Provide the [x, y] coordinate of the cell's center where the given text is located.  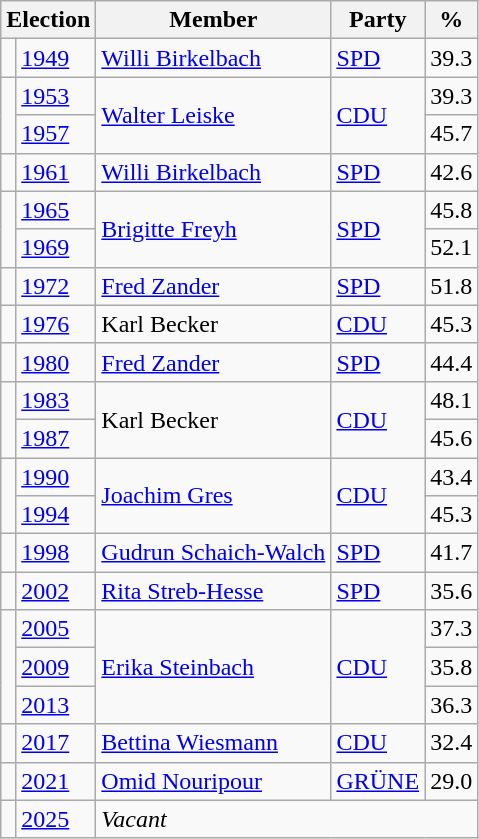
1983 [56, 400]
Election [48, 20]
45.7 [452, 134]
Gudrun Schaich-Walch [214, 553]
Erika Steinbach [214, 667]
1976 [56, 324]
1980 [56, 362]
1994 [56, 515]
Joachim Gres [214, 496]
2017 [56, 743]
41.7 [452, 553]
Party [378, 20]
1957 [56, 134]
Walter Leiske [214, 115]
Brigitte Freyh [214, 229]
2025 [56, 819]
45.6 [452, 438]
45.8 [452, 210]
29.0 [452, 781]
43.4 [452, 477]
2002 [56, 591]
2005 [56, 629]
Rita Streb-Hesse [214, 591]
1972 [56, 286]
Vacant [287, 819]
GRÜNE [378, 781]
52.1 [452, 248]
% [452, 20]
Bettina Wiesmann [214, 743]
44.4 [452, 362]
1961 [56, 172]
1953 [56, 96]
35.8 [452, 667]
1990 [56, 477]
51.8 [452, 286]
1998 [56, 553]
Member [214, 20]
Omid Nouripour [214, 781]
32.4 [452, 743]
36.3 [452, 705]
2009 [56, 667]
35.6 [452, 591]
1949 [56, 58]
1969 [56, 248]
48.1 [452, 400]
1987 [56, 438]
42.6 [452, 172]
2013 [56, 705]
1965 [56, 210]
37.3 [452, 629]
2021 [56, 781]
